Provide the [x, y] coordinate of the cell's center where the given text is located.  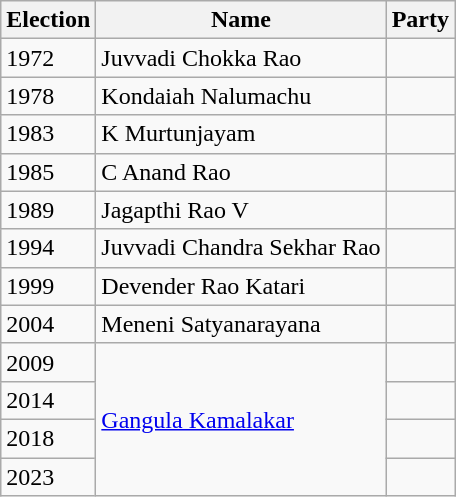
2023 [48, 477]
Juvvadi Chandra Sekhar Rao [241, 248]
Jagapthi Rao V [241, 210]
Name [241, 20]
1994 [48, 248]
Juvvadi Chokka Rao [241, 58]
2009 [48, 362]
Election [48, 20]
Party [420, 20]
1985 [48, 172]
1989 [48, 210]
K Murtunjayam [241, 134]
2004 [48, 324]
1972 [48, 58]
C Anand Rao [241, 172]
2018 [48, 438]
Kondaiah Nalumachu [241, 96]
Meneni Satyanarayana [241, 324]
1999 [48, 286]
1983 [48, 134]
1978 [48, 96]
2014 [48, 400]
Gangula Kamalakar [241, 419]
Devender Rao Katari [241, 286]
